Search for the cell housing the specified text and yield its (x, y) center coordinate. 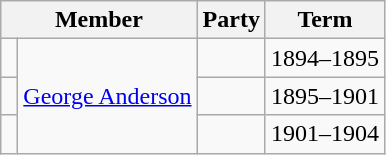
Member (99, 20)
George Anderson (108, 96)
Term (324, 20)
Party (231, 20)
1894–1895 (324, 58)
1895–1901 (324, 96)
1901–1904 (324, 134)
